From the cell containing the given text, extract its center point as (x, y) coordinate. 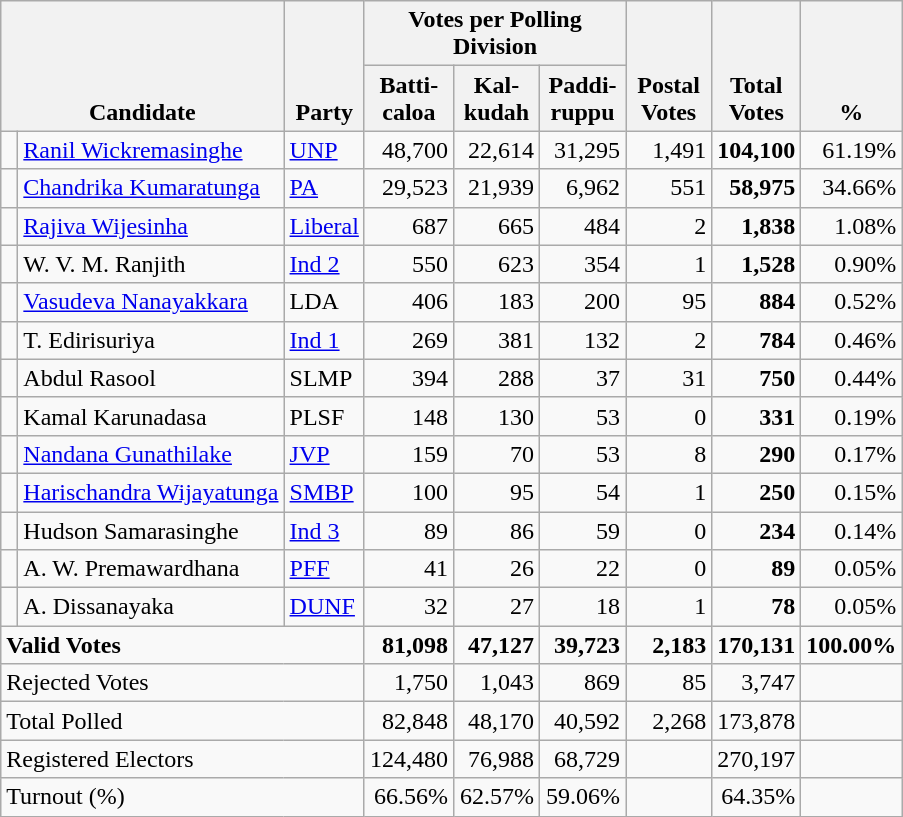
27 (496, 607)
Vasudeva Nanayakkara (151, 302)
250 (756, 492)
290 (756, 454)
PLSF (324, 416)
68,729 (583, 759)
331 (756, 416)
Total Polled (183, 721)
Ind 2 (324, 264)
665 (496, 226)
687 (408, 226)
37 (583, 378)
Rajiva Wijesinha (151, 226)
269 (408, 340)
Hudson Samarasinghe (151, 531)
484 (583, 226)
869 (583, 683)
86 (496, 531)
A. Dissanayaka (151, 607)
76,988 (496, 759)
82,848 (408, 721)
148 (408, 416)
31,295 (583, 150)
26 (496, 569)
1,491 (669, 150)
0.15% (852, 492)
Kamal Karunadasa (151, 416)
58,975 (756, 188)
PostalVotes (669, 66)
406 (408, 302)
% (852, 66)
550 (408, 264)
0.19% (852, 416)
234 (756, 531)
48,700 (408, 150)
47,127 (496, 645)
124,480 (408, 759)
W. V. M. Ranjith (151, 264)
48,170 (496, 721)
Chandrika Kumaratunga (151, 188)
21,939 (496, 188)
0.44% (852, 378)
Registered Electors (183, 759)
3,747 (756, 683)
LDA (324, 302)
Votes per Polling Division (494, 34)
85 (669, 683)
170,131 (756, 645)
354 (583, 264)
Liberal (324, 226)
UNP (324, 150)
Ind 3 (324, 531)
Turnout (%) (183, 797)
381 (496, 340)
Batti-caloa (408, 98)
40,592 (583, 721)
1,043 (496, 683)
Candidate (142, 66)
31 (669, 378)
2,183 (669, 645)
270,197 (756, 759)
59 (583, 531)
2,268 (669, 721)
0.14% (852, 531)
394 (408, 378)
173,878 (756, 721)
T. Edirisuriya (151, 340)
66.56% (408, 797)
Abdul Rasool (151, 378)
54 (583, 492)
1,528 (756, 264)
1,750 (408, 683)
Paddi-ruppu (583, 98)
183 (496, 302)
81,098 (408, 645)
132 (583, 340)
64.35% (756, 797)
0.17% (852, 454)
Total Votes (756, 66)
8 (669, 454)
18 (583, 607)
34.66% (852, 188)
SLMP (324, 378)
39,723 (583, 645)
6,962 (583, 188)
623 (496, 264)
32 (408, 607)
Rejected Votes (183, 683)
29,523 (408, 188)
61.19% (852, 150)
1.08% (852, 226)
22,614 (496, 150)
884 (756, 302)
62.57% (496, 797)
59.06% (583, 797)
Ranil Wickremasinghe (151, 150)
288 (496, 378)
A. W. Premawardhana (151, 569)
551 (669, 188)
DUNF (324, 607)
Nandana Gunathilake (151, 454)
130 (496, 416)
750 (756, 378)
Valid Votes (183, 645)
1,838 (756, 226)
0.52% (852, 302)
SMBP (324, 492)
Harischandra Wijayatunga (151, 492)
200 (583, 302)
100.00% (852, 645)
0.90% (852, 264)
22 (583, 569)
0.46% (852, 340)
PFF (324, 569)
100 (408, 492)
Ind 1 (324, 340)
41 (408, 569)
70 (496, 454)
JVP (324, 454)
Party (324, 66)
PA (324, 188)
159 (408, 454)
78 (756, 607)
104,100 (756, 150)
Kal-kudah (496, 98)
784 (756, 340)
